From the cell containing the given text, extract its center point as [x, y] coordinate. 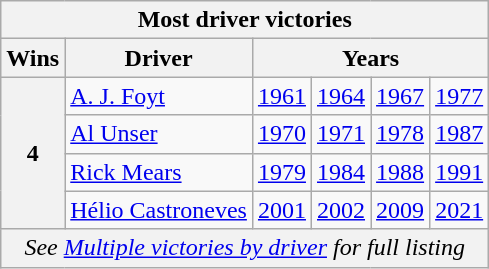
1979 [282, 172]
Rick Mears [159, 172]
4 [33, 153]
1977 [460, 96]
2002 [340, 210]
1984 [340, 172]
1988 [400, 172]
Most driver victories [245, 20]
A. J. Foyt [159, 96]
1970 [282, 134]
2021 [460, 210]
2009 [400, 210]
1991 [460, 172]
1987 [460, 134]
1971 [340, 134]
1961 [282, 96]
Al Unser [159, 134]
2001 [282, 210]
1967 [400, 96]
1964 [340, 96]
Driver [159, 58]
Years [370, 58]
See Multiple victories by driver for full listing [245, 248]
Hélio Castroneves [159, 210]
1978 [400, 134]
Wins [33, 58]
